Output the [X, Y] coordinate of the center of the cell containing the given text.  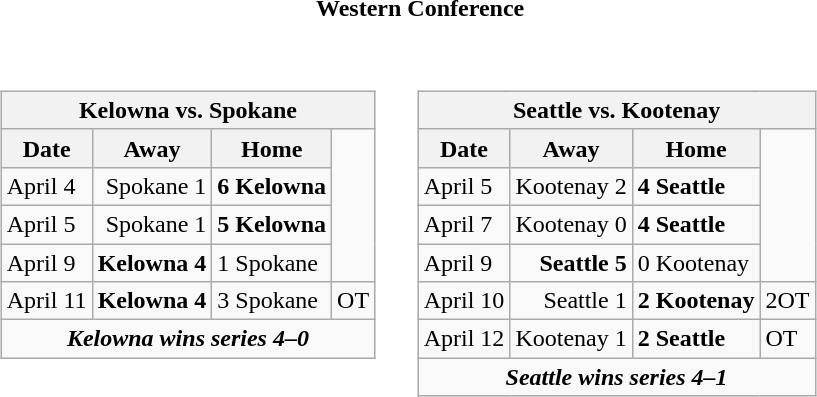
Seattle vs. Kootenay [616, 110]
Kootenay 0 [571, 224]
Kelowna vs. Spokane [188, 110]
0 Kootenay [696, 263]
Seattle wins series 4–1 [616, 377]
Kelowna wins series 4–0 [188, 339]
6 Kelowna [272, 186]
April 12 [464, 339]
2OT [788, 301]
Kootenay 1 [571, 339]
2 Kootenay [696, 301]
Seattle 1 [571, 301]
April 7 [464, 224]
Kootenay 2 [571, 186]
2 Seattle [696, 339]
Seattle 5 [571, 263]
5 Kelowna [272, 224]
1 Spokane [272, 263]
3 Spokane [272, 301]
April 4 [46, 186]
April 10 [464, 301]
April 11 [46, 301]
